Output the (X, Y) coordinate of the center of the cell containing the given text.  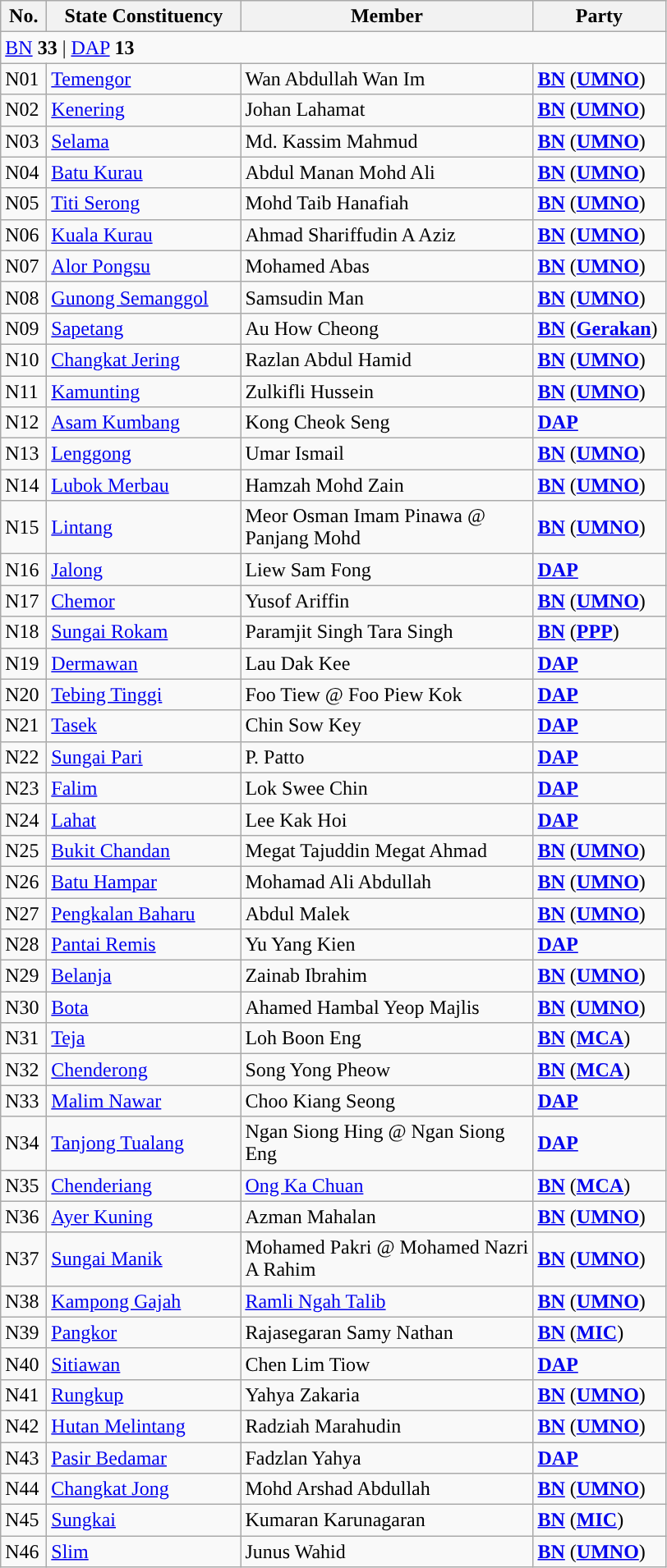
Yahya Zakaria (387, 1395)
Temengor (144, 79)
N27 (24, 914)
Chenderong (144, 1070)
No. (24, 16)
Sungai Rokam (144, 632)
N02 (24, 110)
BN (Gerakan) (600, 328)
Ngan Siong Hing @ Ngan Siong Eng (387, 1143)
N33 (24, 1101)
State Constituency (144, 16)
Sitiawan (144, 1364)
Tanjong Tualang (144, 1143)
Junus Wahid (387, 1552)
Yusof Ariffin (387, 601)
Rungkup (144, 1395)
Bukit Chandan (144, 850)
Ahamed Hambal Yeop Majlis (387, 1007)
Mohamed Abas (387, 266)
Titi Serong (144, 204)
N28 (24, 945)
Lau Dak Kee (387, 663)
Jalong (144, 570)
N06 (24, 235)
N25 (24, 850)
Malim Nawar (144, 1101)
Azman Mahalan (387, 1217)
N09 (24, 328)
N42 (24, 1426)
Bota (144, 1007)
Lenggong (144, 454)
N24 (24, 819)
N10 (24, 360)
N20 (24, 695)
N38 (24, 1301)
N22 (24, 757)
N26 (24, 882)
Member (387, 16)
N41 (24, 1395)
Md. Kassim Mahmud (387, 141)
Tebing Tinggi (144, 695)
Meor Osman Imam Pinawa @ Panjang Mohd (387, 527)
Lee Kak Hoi (387, 819)
N07 (24, 266)
Yu Yang Kien (387, 945)
Wan Abdullah Wan Im (387, 79)
Mohd Taib Hanafiah (387, 204)
Abdul Manan Mohd Ali (387, 172)
N34 (24, 1143)
N30 (24, 1007)
Asam Kumbang (144, 423)
Tasek (144, 726)
N35 (24, 1185)
Song Yong Pheow (387, 1070)
Belanja (144, 976)
Chin Sow Key (387, 726)
N11 (24, 392)
Lok Swee Chin (387, 788)
N21 (24, 726)
N04 (24, 172)
N31 (24, 1038)
Paramjit Singh Tara Singh (387, 632)
Mohamed Pakri @ Mohamed Nazri A Rahim (387, 1259)
Batu Hampar (144, 882)
BN (PPP) (600, 632)
N32 (24, 1070)
Lubok Merbau (144, 485)
Johan Lahamat (387, 110)
N37 (24, 1259)
Rajasegaran Samy Nathan (387, 1332)
Changkat Jering (144, 360)
N17 (24, 601)
Samsudin Man (387, 297)
Batu Kurau (144, 172)
N05 (24, 204)
Pangkor (144, 1332)
Chemor (144, 601)
N08 (24, 297)
Pengkalan Baharu (144, 914)
Au How Cheong (387, 328)
Hutan Melintang (144, 1426)
N14 (24, 485)
N16 (24, 570)
Sungai Pari (144, 757)
N19 (24, 663)
N46 (24, 1552)
Falim (144, 788)
Zulkifli Hussein (387, 392)
Chen Lim Tiow (387, 1364)
Sungkai (144, 1520)
Choo Kiang Seong (387, 1101)
Radziah Marahudin (387, 1426)
N23 (24, 788)
Ayer Kuning (144, 1217)
N01 (24, 79)
Sapetang (144, 328)
Changkat Jong (144, 1489)
Foo Tiew @ Foo Piew Kok (387, 695)
Zainab Ibrahim (387, 976)
Mohamad Ali Abdullah (387, 882)
Selama (144, 141)
Dermawan (144, 663)
Slim (144, 1552)
Kamunting (144, 392)
Umar Ismail (387, 454)
N39 (24, 1332)
Loh Boon Eng (387, 1038)
Sungai Manik (144, 1259)
Hamzah Mohd Zain (387, 485)
Kenering (144, 110)
Kuala Kurau (144, 235)
Ahmad Shariffudin A Aziz (387, 235)
Razlan Abdul Hamid (387, 360)
Mohd Arshad Abdullah (387, 1489)
Liew Sam Fong (387, 570)
Fadzlan Yahya (387, 1457)
Gunong Semanggol (144, 297)
N44 (24, 1489)
N13 (24, 454)
Teja (144, 1038)
Party (600, 16)
BN 33 | DAP 13 (333, 48)
Pantai Remis (144, 945)
Lintang (144, 527)
N12 (24, 423)
Ramli Ngah Talib (387, 1301)
Megat Tajuddin Megat Ahmad (387, 850)
P. Patto (387, 757)
N43 (24, 1457)
N36 (24, 1217)
N15 (24, 527)
N45 (24, 1520)
Lahat (144, 819)
Abdul Malek (387, 914)
Kong Cheok Seng (387, 423)
Ong Ka Chuan (387, 1185)
Kampong Gajah (144, 1301)
Kumaran Karunagaran (387, 1520)
N03 (24, 141)
N18 (24, 632)
Pasir Bedamar (144, 1457)
N40 (24, 1364)
Alor Pongsu (144, 266)
Chenderiang (144, 1185)
N29 (24, 976)
